Pinpoint the cell where the given text exists, returning its [x, y] midpoint coordinate. 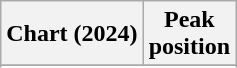
Chart (2024) [72, 34]
Peakposition [189, 34]
